Detect which cell encompasses the target text, then output its [X, Y] center coordinate. 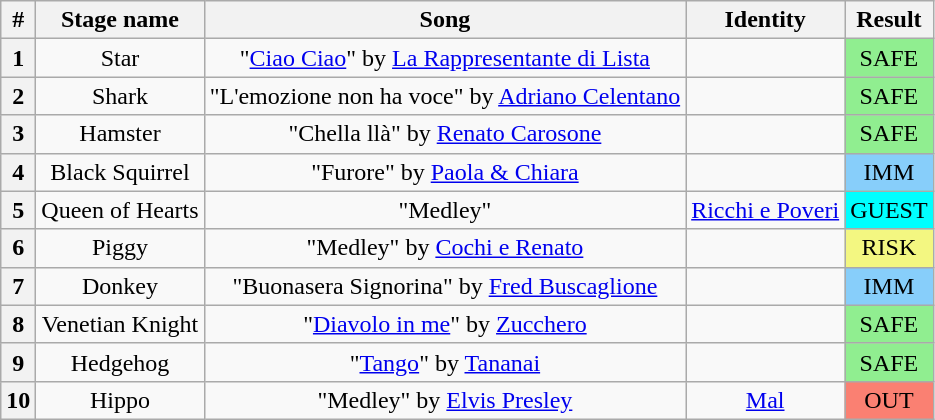
"Furore" by Paola & Chiara [445, 172]
7 [18, 286]
"Medley" by Cochi e Renato [445, 248]
"Diavolo in me" by Zucchero [445, 324]
"Medley" [445, 210]
10 [18, 400]
Stage name [120, 20]
Identity [766, 20]
5 [18, 210]
Mal [766, 400]
Shark [120, 96]
RISK [889, 248]
Hippo [120, 400]
Venetian Knight [120, 324]
8 [18, 324]
Hedgehog [120, 362]
2 [18, 96]
Donkey [120, 286]
"Buonasera Signorina" by Fred Buscaglione [445, 286]
6 [18, 248]
GUEST [889, 210]
"Chella llà" by Renato Carosone [445, 134]
3 [18, 134]
4 [18, 172]
"Tango" by Tananai [445, 362]
Ricchi e Poveri [766, 210]
Piggy [120, 248]
"Medley" by Elvis Presley [445, 400]
9 [18, 362]
Song [445, 20]
"L'emozione non ha voce" by Adriano Celentano [445, 96]
Black Squirrel [120, 172]
1 [18, 58]
Hamster [120, 134]
Queen of Hearts [120, 210]
Result [889, 20]
"Ciao Ciao" by La Rappresentante di Lista [445, 58]
OUT [889, 400]
# [18, 20]
Star [120, 58]
